Extract the (x, y) coordinate from the center of the cell holding the provided text.  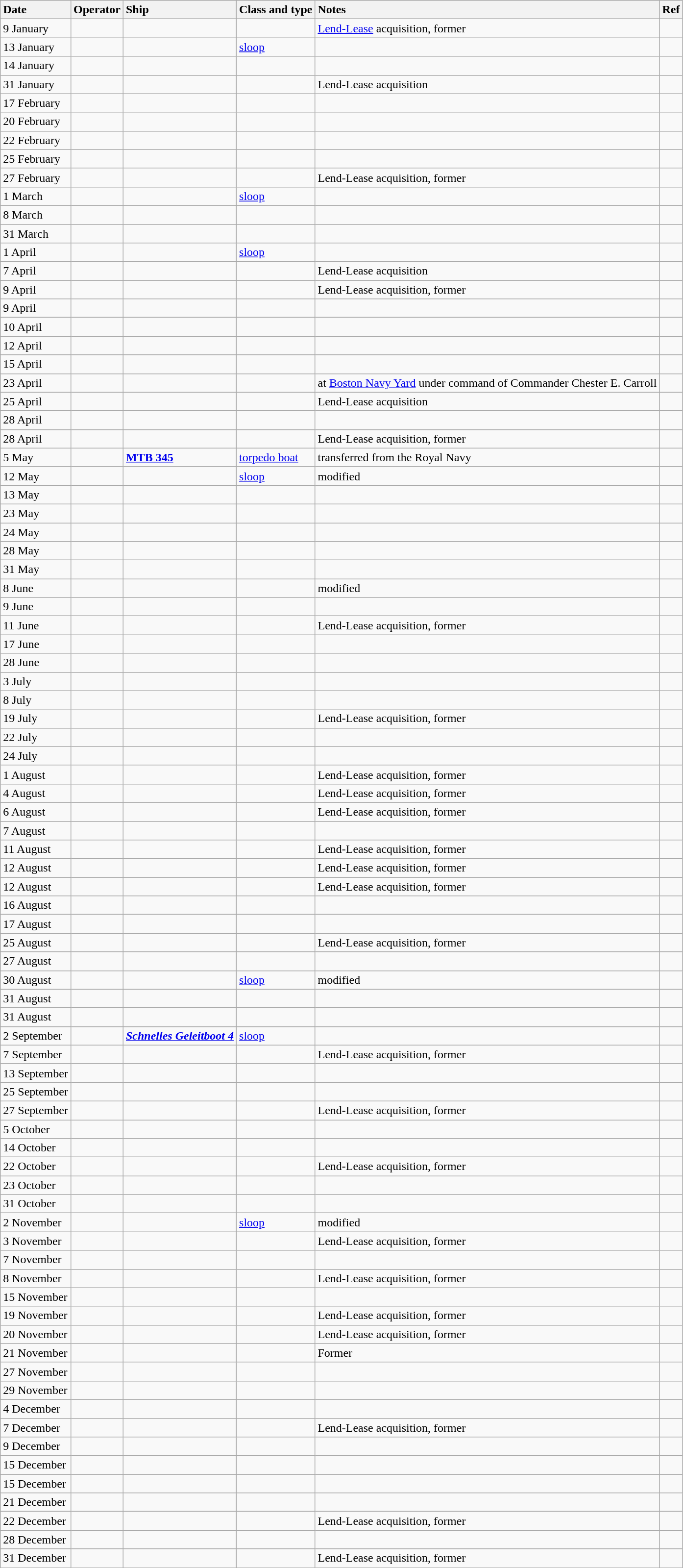
11 June (36, 625)
10 April (36, 327)
torpedo boat (276, 457)
24 May (36, 532)
8 June (36, 588)
Date (36, 10)
9 June (36, 607)
6 August (36, 812)
22 July (36, 737)
23 May (36, 513)
27 August (36, 961)
2 November (36, 1222)
4 August (36, 793)
9 December (36, 1446)
15 November (36, 1297)
19 November (36, 1316)
28 June (36, 663)
13 September (36, 1073)
4 December (36, 1409)
22 February (36, 140)
8 July (36, 700)
2 September (36, 1036)
27 February (36, 177)
14 October (36, 1148)
12 May (36, 476)
19 July (36, 719)
Schnelles Geleitboot 4 (179, 1036)
17 June (36, 644)
20 November (36, 1334)
Ref (671, 10)
28 December (36, 1540)
24 July (36, 756)
9 January (36, 28)
17 February (36, 103)
25 September (36, 1092)
1 March (36, 196)
transferred from the Royal Navy (487, 457)
5 May (36, 457)
13 January (36, 47)
21 December (36, 1502)
8 March (36, 215)
31 May (36, 570)
7 August (36, 831)
31 January (36, 84)
16 August (36, 905)
at Boston Navy Yard under command of Commander Chester E. Carroll (487, 383)
23 October (36, 1185)
28 May (36, 551)
7 November (36, 1260)
13 May (36, 495)
29 November (36, 1390)
3 July (36, 681)
20 February (36, 122)
22 December (36, 1521)
12 April (36, 346)
7 April (36, 271)
23 April (36, 383)
25 April (36, 401)
Operator (97, 10)
27 November (36, 1371)
7 September (36, 1054)
11 August (36, 849)
8 November (36, 1278)
Former (487, 1353)
14 January (36, 66)
31 March (36, 234)
MTB 345 (179, 457)
31 December (36, 1558)
5 October (36, 1129)
Class and type (276, 10)
22 October (36, 1167)
Ship (179, 10)
1 April (36, 252)
25 February (36, 159)
15 April (36, 364)
1 August (36, 774)
31 October (36, 1204)
25 August (36, 943)
17 August (36, 924)
7 December (36, 1428)
Notes (487, 10)
27 September (36, 1110)
30 August (36, 980)
3 November (36, 1241)
21 November (36, 1353)
